Return the (x, y) coordinate for the center point of the cell that contains the specified text.  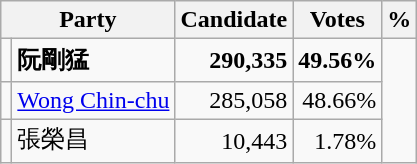
Candidate (234, 20)
285,058 (234, 100)
Wong Chin-chu (94, 100)
% (400, 20)
10,443 (234, 140)
張榮昌 (94, 140)
49.56% (338, 60)
Votes (338, 20)
48.66% (338, 100)
Party (88, 20)
290,335 (234, 60)
阮剛猛 (94, 60)
1.78% (338, 140)
